Find where the given text appears and provide that cell's center as (X, Y) coordinate. 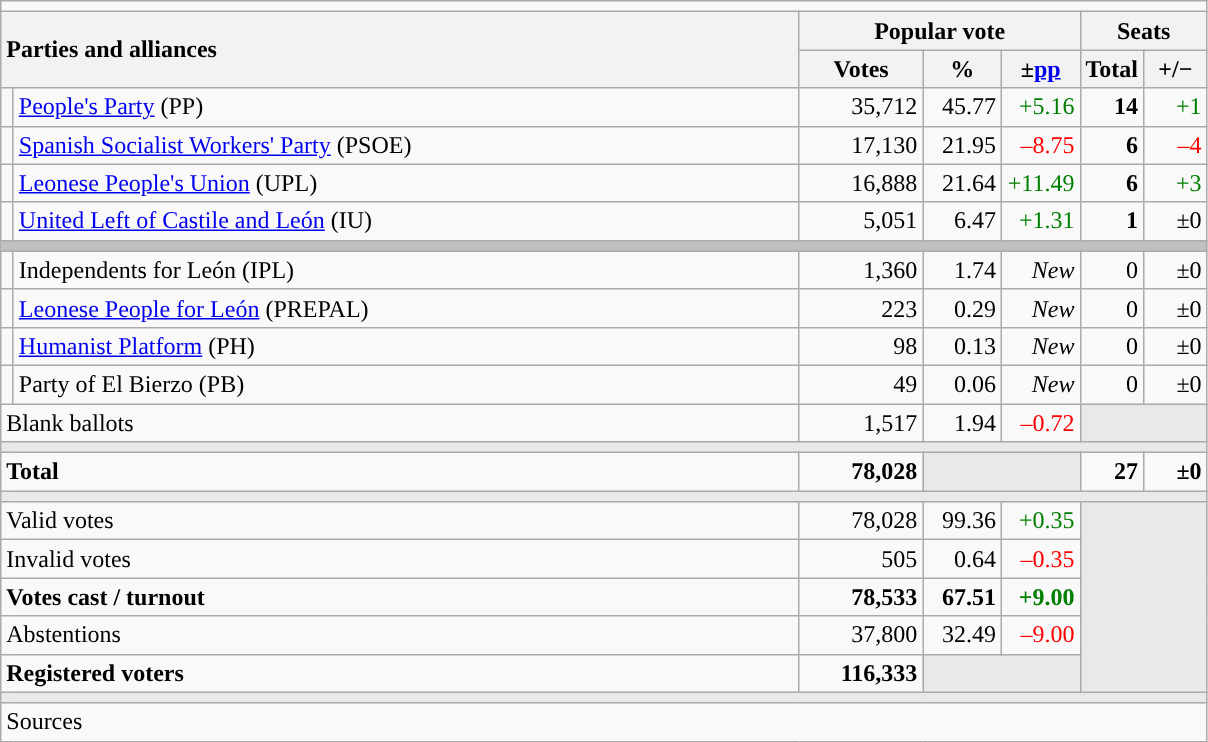
6.47 (962, 221)
0.13 (962, 346)
0.06 (962, 384)
United Left of Castile and León (IU) (406, 221)
78,533 (861, 597)
Abstentions (400, 635)
99.36 (962, 521)
Independents for León (IPL) (406, 270)
1.94 (962, 423)
505 (861, 559)
0.64 (962, 559)
+9.00 (1040, 597)
116,333 (861, 673)
14 (1112, 107)
0.29 (962, 308)
Valid votes (400, 521)
±pp (1040, 69)
Votes (861, 69)
1 (1112, 221)
Parties and alliances (400, 50)
Blank ballots (400, 423)
35,712 (861, 107)
Registered voters (400, 673)
5,051 (861, 221)
Leonese People for León (PREPAL) (406, 308)
21.64 (962, 183)
–0.35 (1040, 559)
27 (1112, 472)
Votes cast / turnout (400, 597)
Seats (1144, 31)
37,800 (861, 635)
98 (861, 346)
+0.35 (1040, 521)
Spanish Socialist Workers' Party (PSOE) (406, 145)
45.77 (962, 107)
Sources (604, 722)
223 (861, 308)
1,517 (861, 423)
+1.31 (1040, 221)
Leonese People's Union (UPL) (406, 183)
Humanist Platform (PH) (406, 346)
67.51 (962, 597)
+5.16 (1040, 107)
People's Party (PP) (406, 107)
1.74 (962, 270)
Party of El Bierzo (PB) (406, 384)
–9.00 (1040, 635)
–8.75 (1040, 145)
16,888 (861, 183)
+/− (1176, 69)
21.95 (962, 145)
1,360 (861, 270)
+11.49 (1040, 183)
Popular vote (940, 31)
49 (861, 384)
% (962, 69)
–4 (1176, 145)
Invalid votes (400, 559)
+3 (1176, 183)
32.49 (962, 635)
–0.72 (1040, 423)
17,130 (861, 145)
+1 (1176, 107)
